Return [X, Y] of the center of cell containing provided text 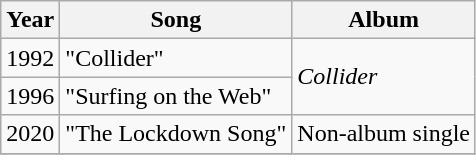
Collider [384, 77]
"Surfing on the Web" [176, 96]
2020 [30, 134]
1996 [30, 96]
"Collider" [176, 58]
Year [30, 20]
Album [384, 20]
"The Lockdown Song" [176, 134]
1992 [30, 58]
Song [176, 20]
Non-album single [384, 134]
